Locate the cell with the specified text and output its [X, Y] center coordinate. 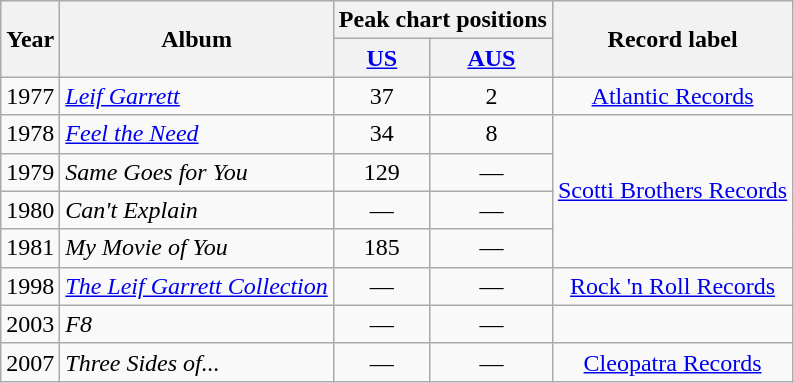
Same Goes for You [196, 172]
8 [491, 134]
My Movie of You [196, 248]
185 [382, 248]
2003 [30, 324]
Year [30, 39]
37 [382, 96]
AUS [491, 58]
Rock 'n Roll Records [672, 286]
Atlantic Records [672, 96]
1998 [30, 286]
US [382, 58]
F8 [196, 324]
1981 [30, 248]
2 [491, 96]
Record label [672, 39]
Three Sides of... [196, 362]
Can't Explain [196, 210]
The Leif Garrett Collection [196, 286]
Feel the Need [196, 134]
Album [196, 39]
1979 [30, 172]
1977 [30, 96]
Leif Garrett [196, 96]
129 [382, 172]
2007 [30, 362]
1980 [30, 210]
1978 [30, 134]
Scotti Brothers Records [672, 191]
Peak chart positions [442, 20]
Cleopatra Records [672, 362]
34 [382, 134]
